Detect which cell encompasses the target text, then output its [X, Y] center coordinate. 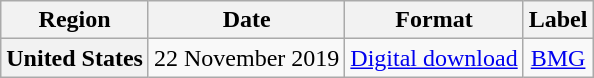
Format [434, 20]
Digital download [434, 58]
BMG [558, 58]
Date [246, 20]
Label [558, 20]
United States [75, 58]
Region [75, 20]
22 November 2019 [246, 58]
